Output the (X, Y) coordinate of the center of the cell containing the given text.  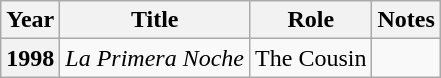
Notes (406, 20)
La Primera Noche (155, 58)
Title (155, 20)
Year (30, 20)
1998 (30, 58)
Role (311, 20)
The Cousin (311, 58)
